Return [X, Y] of the center of cell containing provided text 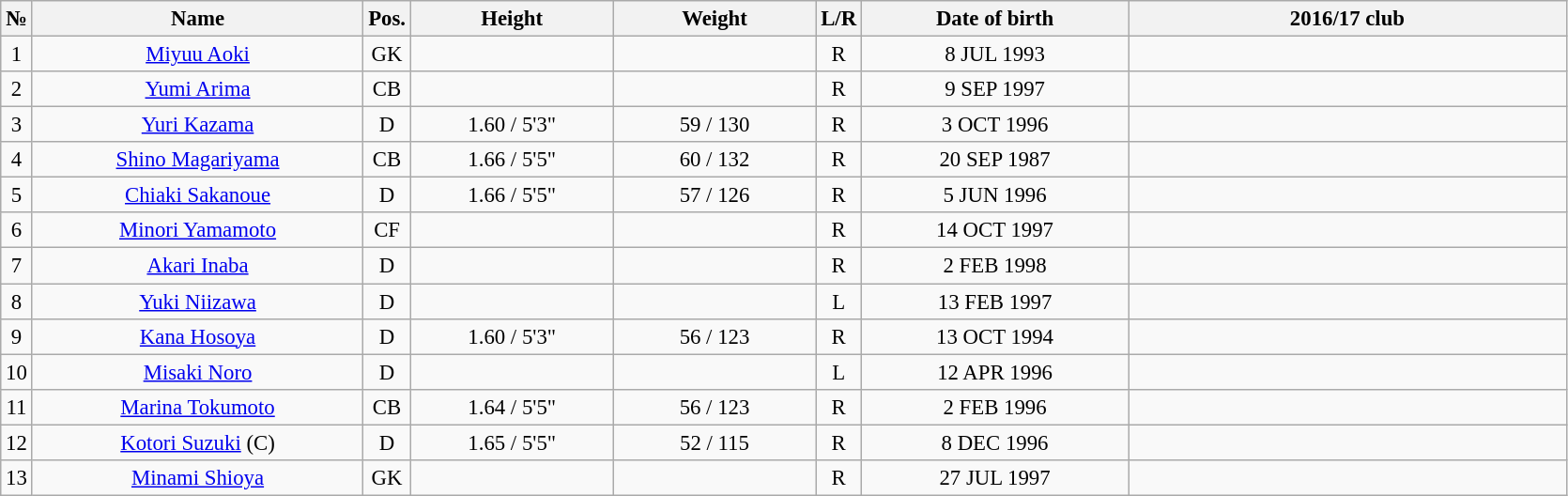
8 DEC 1996 [994, 442]
Yuki Niizawa [197, 302]
3 [17, 125]
№ [17, 19]
8 [17, 302]
13 OCT 1994 [994, 336]
Akari Inaba [197, 266]
Kana Hosoya [197, 336]
Weight [715, 19]
8 JUL 1993 [994, 54]
9 SEP 1997 [994, 89]
13 FEB 1997 [994, 302]
57 / 126 [715, 195]
2 FEB 1998 [994, 266]
1.64 / 5'5" [512, 407]
14 OCT 1997 [994, 230]
59 / 130 [715, 125]
3 OCT 1996 [994, 125]
5 [17, 195]
52 / 115 [715, 442]
4 [17, 160]
Date of birth [994, 19]
Minori Yamamoto [197, 230]
Minami Shioya [197, 478]
2016/17 club [1348, 19]
Miyuu Aoki [197, 54]
Kotori Suzuki (C) [197, 442]
9 [17, 336]
Name [197, 19]
Shino Magariyama [197, 160]
Yumi Arima [197, 89]
20 SEP 1987 [994, 160]
13 [17, 478]
Marina Tokumoto [197, 407]
5 JUN 1996 [994, 195]
2 FEB 1996 [994, 407]
1.65 / 5'5" [512, 442]
12 [17, 442]
2 [17, 89]
12 APR 1996 [994, 372]
6 [17, 230]
L/R [839, 19]
7 [17, 266]
1 [17, 54]
27 JUL 1997 [994, 478]
10 [17, 372]
60 / 132 [715, 160]
Pos. [387, 19]
11 [17, 407]
CF [387, 230]
Misaki Noro [197, 372]
Yuri Kazama [197, 125]
Height [512, 19]
Chiaki Sakanoue [197, 195]
